Extract the (X, Y) coordinate from the center of the cell holding the provided text.  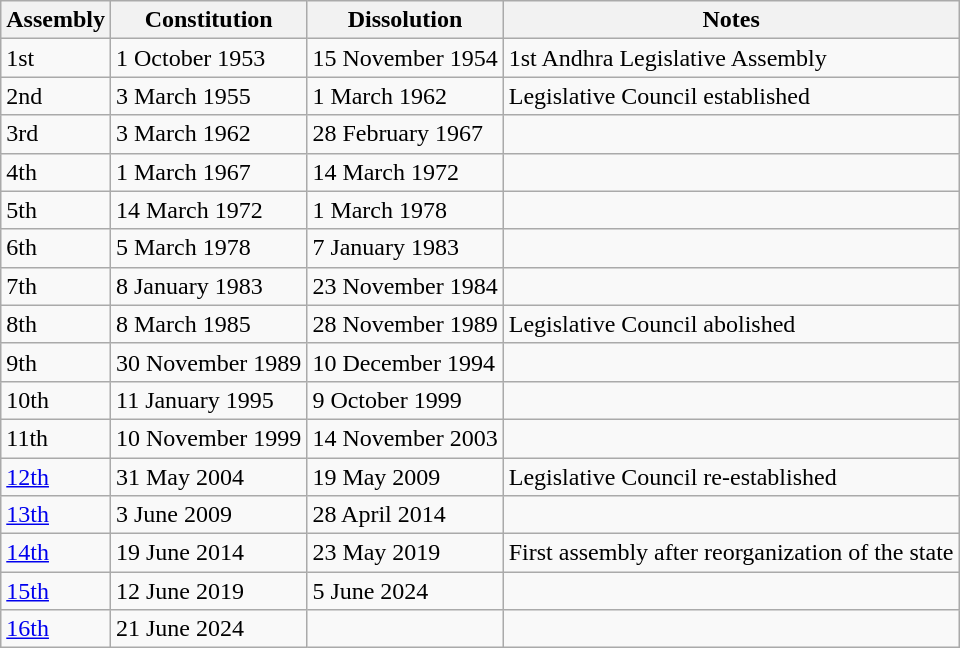
28 February 1967 (405, 134)
Notes (731, 20)
23 November 1984 (405, 286)
10 December 1994 (405, 362)
16th (56, 629)
Legislative Council abolished (731, 324)
6th (56, 248)
2nd (56, 96)
3 March 1962 (208, 134)
9 October 1999 (405, 400)
8th (56, 324)
Assembly (56, 20)
Dissolution (405, 20)
28 November 1989 (405, 324)
13th (56, 515)
28 April 2014 (405, 515)
1 March 1978 (405, 210)
11th (56, 438)
5th (56, 210)
Legislative Council re-established (731, 477)
7 January 1983 (405, 248)
First assembly after reorganization of the state (731, 553)
7th (56, 286)
11 January 1995 (208, 400)
30 November 1989 (208, 362)
10 November 1999 (208, 438)
14 November 2003 (405, 438)
3 March 1955 (208, 96)
1st (56, 58)
19 May 2009 (405, 477)
Constitution (208, 20)
15th (56, 591)
1st Andhra Legislative Assembly (731, 58)
9th (56, 362)
1 October 1953 (208, 58)
10th (56, 400)
21 June 2024 (208, 629)
8 March 1985 (208, 324)
3rd (56, 134)
Legislative Council established (731, 96)
4th (56, 172)
3 June 2009 (208, 515)
12th (56, 477)
1 March 1962 (405, 96)
5 March 1978 (208, 248)
31 May 2004 (208, 477)
8 January 1983 (208, 286)
5 June 2024 (405, 591)
1 March 1967 (208, 172)
19 June 2014 (208, 553)
12 June 2019 (208, 591)
23 May 2019 (405, 553)
15 November 1954 (405, 58)
14th (56, 553)
